Return the [X, Y] coordinate for the center point of the cell that contains the specified text.  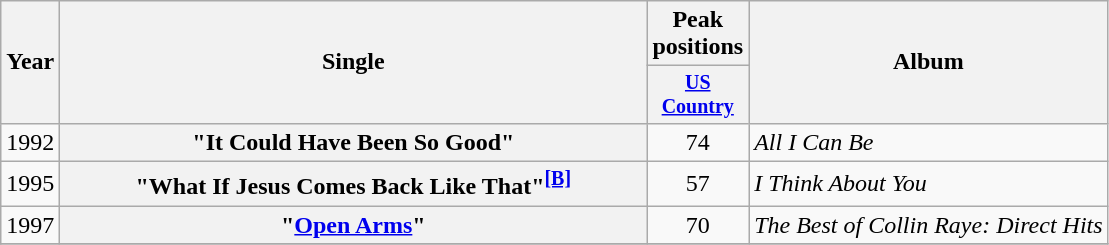
"It Could Have Been So Good" [354, 142]
57 [698, 184]
All I Can Be [928, 142]
74 [698, 142]
US Country [698, 94]
Album [928, 62]
"What If Jesus Comes Back Like That"[B] [354, 184]
"Open Arms" [354, 225]
I Think About You [928, 184]
The Best of Collin Raye: Direct Hits [928, 225]
1995 [30, 184]
1997 [30, 225]
Year [30, 62]
70 [698, 225]
Peak positions [698, 34]
Single [354, 62]
1992 [30, 142]
